Identify which cell holds the provided text, then report its (x, y) central coordinate. 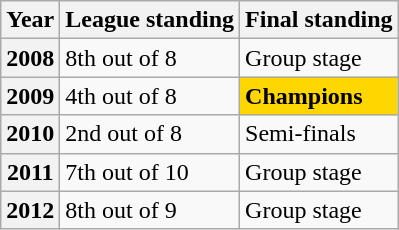
2012 (30, 210)
8th out of 8 (150, 58)
League standing (150, 20)
Year (30, 20)
Final standing (319, 20)
Semi-finals (319, 134)
2010 (30, 134)
2011 (30, 172)
2008 (30, 58)
2009 (30, 96)
2nd out of 8 (150, 134)
Champions (319, 96)
7th out of 10 (150, 172)
8th out of 9 (150, 210)
4th out of 8 (150, 96)
